From the cell containing the given text, extract its center point as (x, y) coordinate. 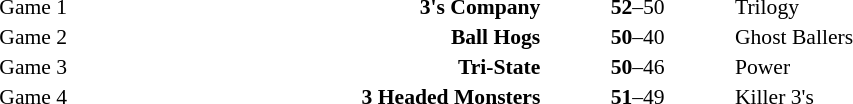
50–40 (638, 37)
Ball Hogs (306, 37)
50–46 (638, 67)
Tri-State (306, 67)
